Return (X, Y) of the center of cell containing provided text 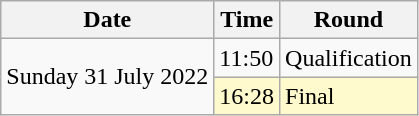
Round (349, 20)
16:28 (247, 96)
Qualification (349, 58)
Time (247, 20)
Date (108, 20)
Final (349, 96)
Sunday 31 July 2022 (108, 77)
11:50 (247, 58)
